Locate the cell with the specified text and output its (x, y) center coordinate. 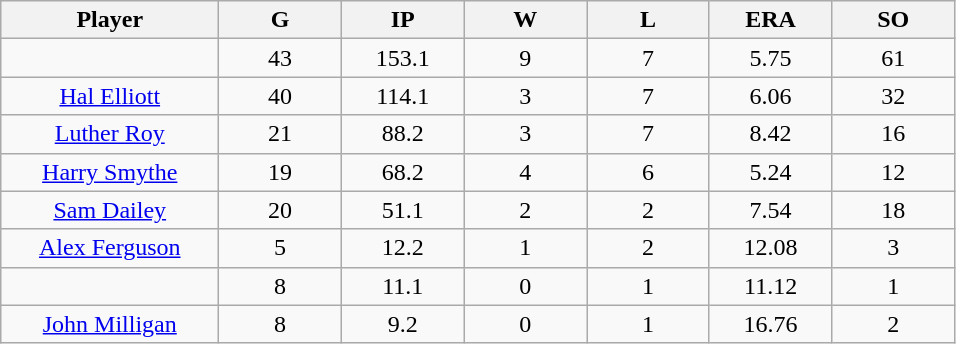
21 (280, 134)
Sam Dailey (110, 210)
Luther Roy (110, 134)
16.76 (770, 324)
18 (894, 210)
Hal Elliott (110, 96)
12.08 (770, 248)
43 (280, 58)
5.75 (770, 58)
153.1 (402, 58)
61 (894, 58)
19 (280, 172)
32 (894, 96)
40 (280, 96)
68.2 (402, 172)
Player (110, 20)
John Milligan (110, 324)
8.42 (770, 134)
Alex Ferguson (110, 248)
9.2 (402, 324)
G (280, 20)
88.2 (402, 134)
W (526, 20)
Harry Smythe (110, 172)
7.54 (770, 210)
SO (894, 20)
51.1 (402, 210)
11.12 (770, 286)
6 (648, 172)
16 (894, 134)
ERA (770, 20)
L (648, 20)
11.1 (402, 286)
5.24 (770, 172)
6.06 (770, 96)
IP (402, 20)
12 (894, 172)
9 (526, 58)
4 (526, 172)
12.2 (402, 248)
114.1 (402, 96)
5 (280, 248)
20 (280, 210)
